Output the [X, Y] coordinate of the center of the cell containing the given text.  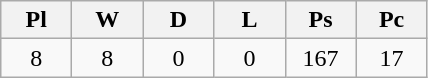
D [178, 20]
167 [320, 58]
Pc [392, 20]
17 [392, 58]
W [108, 20]
Pl [36, 20]
Ps [320, 20]
L [250, 20]
